Output the [x, y] coordinate of the center of the cell containing the given text.  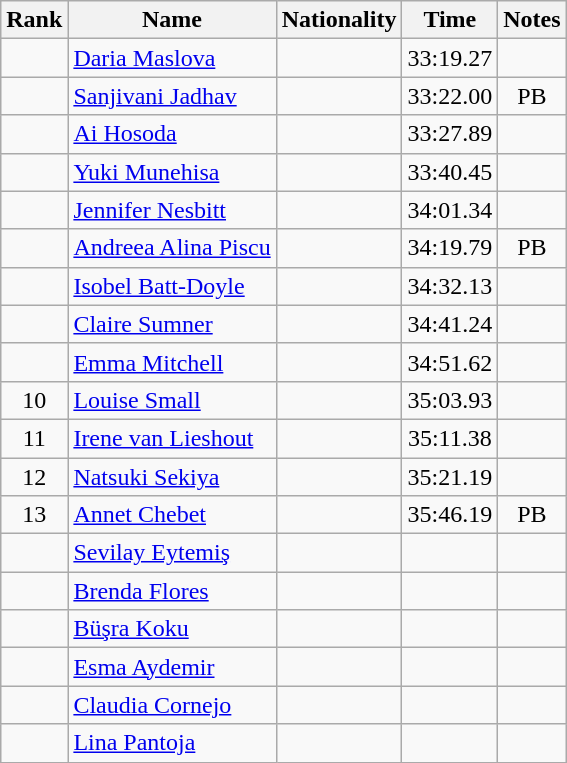
10 [34, 400]
Sevilay Eytemiş [172, 553]
Büşra Koku [172, 629]
13 [34, 515]
Andreea Alina Piscu [172, 248]
35:11.38 [450, 438]
33:40.45 [450, 172]
34:41.24 [450, 324]
Brenda Flores [172, 591]
34:32.13 [450, 286]
Jennifer Nesbitt [172, 210]
Notes [532, 20]
34:19.79 [450, 248]
Louise Small [172, 400]
Yuki Munehisa [172, 172]
Claudia Cornejo [172, 705]
Ai Hosoda [172, 134]
11 [34, 438]
Sanjivani Jadhav [172, 96]
Nationality [339, 20]
Emma Mitchell [172, 362]
33:27.89 [450, 134]
35:46.19 [450, 515]
Daria Maslova [172, 58]
35:21.19 [450, 477]
Natsuki Sekiya [172, 477]
Name [172, 20]
34:51.62 [450, 362]
Annet Chebet [172, 515]
Irene van Lieshout [172, 438]
Rank [34, 20]
12 [34, 477]
Isobel Batt-Doyle [172, 286]
Esma Aydemir [172, 667]
Lina Pantoja [172, 743]
34:01.34 [450, 210]
33:22.00 [450, 96]
35:03.93 [450, 400]
Time [450, 20]
Claire Sumner [172, 324]
33:19.27 [450, 58]
